Determine the (x, y) coordinate at the center of the cell enclosing the given text.  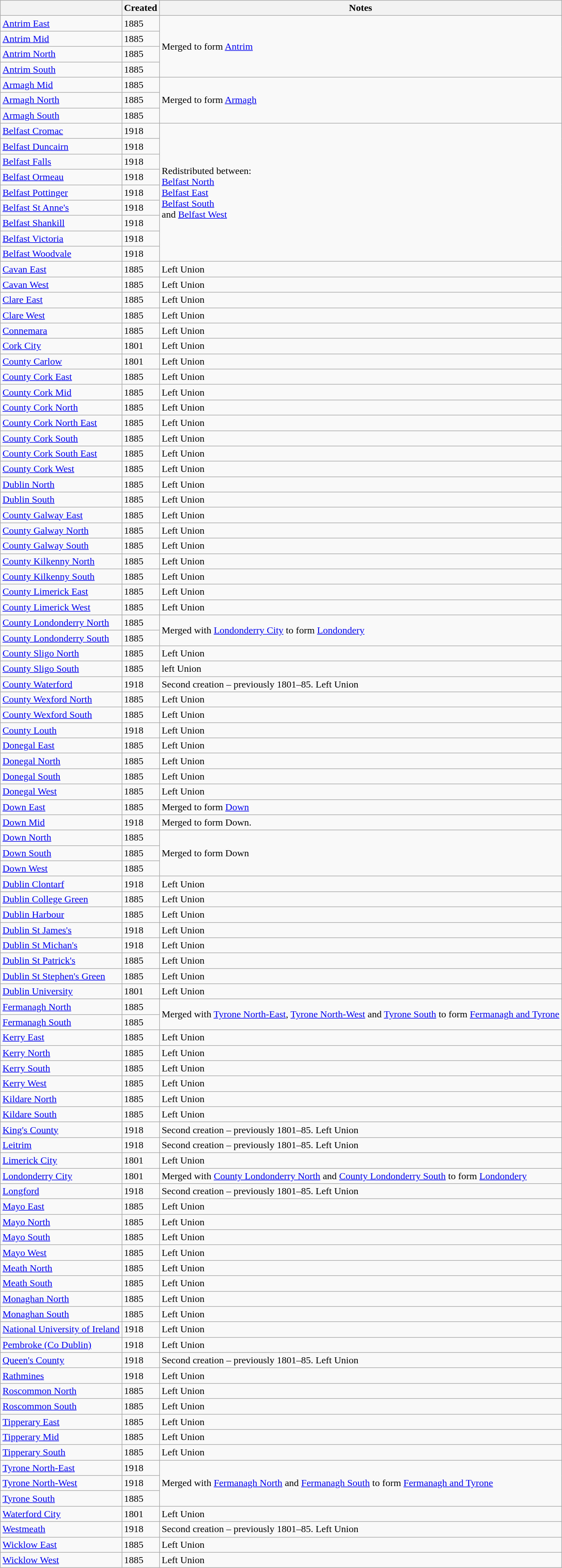
Waterford City (61, 1514)
County Galway South (61, 546)
Roscommon South (61, 1406)
Dublin Clontarf (61, 884)
County Carlow (61, 361)
Merged to form Antrim (361, 46)
County Galway North (61, 530)
Tyrone North-East (61, 1468)
County Londonderry North (61, 623)
Armagh South (61, 115)
County Limerick East (61, 592)
Dublin St Stephen's Green (61, 976)
Belfast Shankill (61, 223)
Dublin St James's (61, 930)
Merged with County Londonderry North and County Londonderry South to form Londondery (361, 1176)
County Louth (61, 730)
Westmeath (61, 1529)
Tipperary Mid (61, 1437)
Down North (61, 838)
Monaghan North (61, 1299)
Donegal South (61, 776)
Meath South (61, 1283)
Belfast Victoria (61, 239)
Donegal North (61, 761)
Belfast Falls (61, 161)
County Kilkenny South (61, 576)
Belfast Cromac (61, 131)
Roscommon North (61, 1391)
County Londonderry South (61, 638)
Kerry North (61, 1053)
Wicklow East (61, 1545)
Mayo North (61, 1222)
Cavan West (61, 285)
County Wexford North (61, 700)
National University of Ireland (61, 1329)
Monaghan South (61, 1314)
Antrim South (61, 69)
Dublin University (61, 992)
Fermanagh North (61, 1007)
Kerry South (61, 1068)
Dublin South (61, 500)
Merged with Londonderry City to form Londondery (361, 630)
Dublin North (61, 484)
Longford (61, 1191)
Rathmines (61, 1375)
Cork City (61, 346)
Mayo South (61, 1237)
County Kilkenny North (61, 561)
County Cork South (61, 438)
Antrim East (61, 23)
Wicklow West (61, 1560)
Armagh Mid (61, 85)
Down South (61, 853)
Down West (61, 868)
County Cork North East (61, 423)
Merged with Tyrone North-East, Tyrone North-West and Tyrone South to form Fermanagh and Tyrone (361, 1015)
Belfast Woodvale (61, 254)
left Union (361, 669)
County Cork Mid (61, 392)
King's County (61, 1130)
County Waterford (61, 684)
Tipperary East (61, 1421)
Down Mid (61, 822)
Clare East (61, 300)
Cavan East (61, 269)
Redistributed between: Belfast North Belfast East Belfast South and Belfast West (361, 192)
Kerry East (61, 1038)
County Limerick West (61, 607)
County Galway East (61, 515)
Antrim North (61, 54)
Dublin St Michan's (61, 945)
Kildare North (61, 1099)
Tyrone North-West (61, 1483)
Fermanagh South (61, 1022)
County Cork South East (61, 454)
County Cork North (61, 407)
Tipperary South (61, 1453)
Created (140, 8)
Queen's County (61, 1360)
Merged to form Down. (361, 822)
Belfast Ormeau (61, 177)
Belfast Pottinger (61, 193)
County Sligo North (61, 653)
Meath North (61, 1268)
Antrim Mid (61, 39)
County Wexford South (61, 715)
Merged with Fermanagh North and Fermanagh South to form Fermanagh and Tyrone (361, 1483)
Armagh North (61, 100)
Tyrone South (61, 1499)
Belfast Duncairn (61, 146)
County Cork West (61, 469)
Mayo West (61, 1253)
Kerry West (61, 1084)
Limerick City (61, 1160)
Clare West (61, 315)
Merged to form Armagh (361, 100)
County Sligo South (61, 669)
Londonderry City (61, 1176)
County Cork East (61, 377)
Pembroke (Co Dublin) (61, 1345)
Dublin College Green (61, 899)
Kildare South (61, 1114)
Donegal West (61, 792)
Mayo East (61, 1207)
Dublin Harbour (61, 914)
Donegal East (61, 746)
Belfast St Anne's (61, 208)
Notes (361, 8)
Dublin St Patrick's (61, 961)
Connemara (61, 331)
Down East (61, 807)
Leitrim (61, 1145)
